Identify which cell holds the provided text, then report its [X, Y] central coordinate. 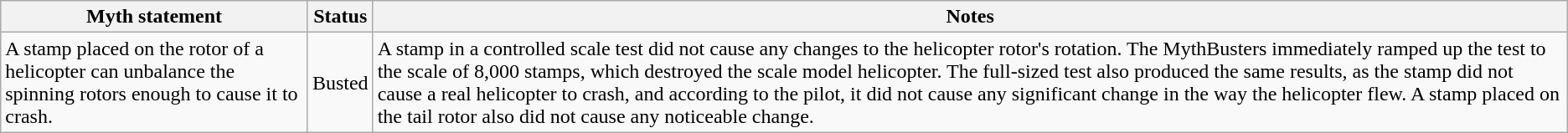
Notes [970, 17]
A stamp placed on the rotor of a helicopter can unbalance the spinning rotors enough to cause it to crash. [154, 82]
Status [340, 17]
Busted [340, 82]
Myth statement [154, 17]
